For the text-containing cell, return its midpoint in [X, Y] coordinate format. 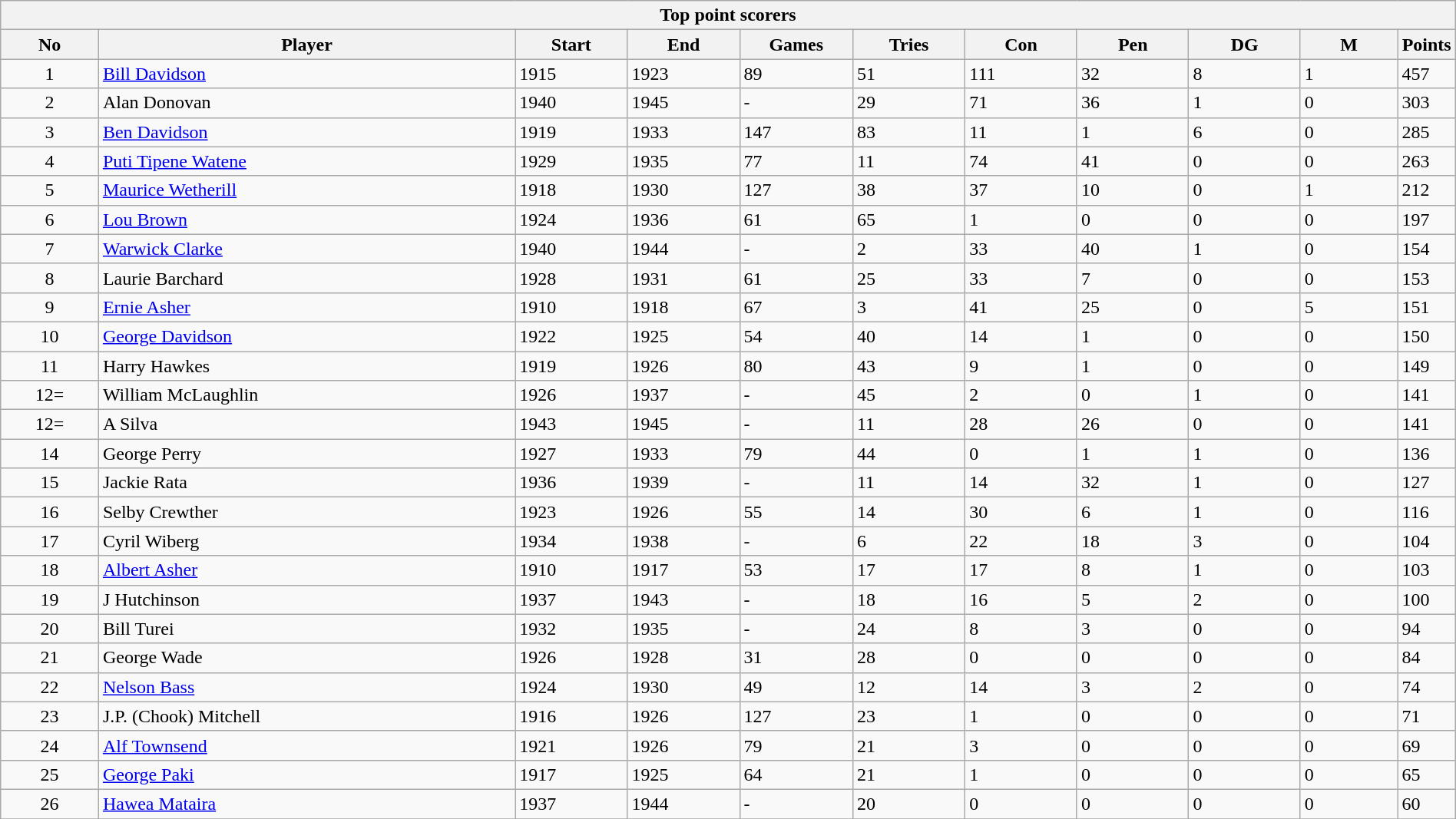
457 [1427, 74]
64 [796, 774]
116 [1427, 512]
44 [908, 454]
1915 [571, 74]
Player [306, 45]
153 [1427, 278]
136 [1427, 454]
Alf Townsend [306, 745]
DG [1244, 45]
Laurie Barchard [306, 278]
36 [1133, 103]
Harry Hawkes [306, 366]
Ben Davidson [306, 132]
1931 [683, 278]
Cyril Wiberg [306, 541]
William McLaughlin [306, 395]
263 [1427, 161]
150 [1427, 336]
George Paki [306, 774]
No [50, 45]
1921 [571, 745]
1916 [571, 716]
Bill Davidson [306, 74]
1927 [571, 454]
Lou Brown [306, 220]
Hawea Mataira [306, 804]
Pen [1133, 45]
53 [796, 570]
M [1348, 45]
A Silva [306, 424]
49 [796, 687]
4 [50, 161]
19 [50, 599]
84 [1427, 658]
69 [1427, 745]
60 [1427, 804]
54 [796, 336]
J.P. (Chook) Mitchell [306, 716]
Top point scorers [728, 15]
Nelson Bass [306, 687]
Start [571, 45]
303 [1427, 103]
51 [908, 74]
12 [908, 687]
83 [908, 132]
55 [796, 512]
1938 [683, 541]
1932 [571, 629]
94 [1427, 629]
1929 [571, 161]
154 [1427, 249]
Puti Tipene Watene [306, 161]
1922 [571, 336]
Games [796, 45]
End [683, 45]
31 [796, 658]
Jackie Rata [306, 483]
Selby Crewther [306, 512]
George Davidson [306, 336]
1934 [571, 541]
George Perry [306, 454]
100 [1427, 599]
149 [1427, 366]
1939 [683, 483]
Warwick Clarke [306, 249]
89 [796, 74]
43 [908, 366]
J Hutchinson [306, 599]
80 [796, 366]
Con [1021, 45]
285 [1427, 132]
Ernie Asher [306, 307]
104 [1427, 541]
Points [1427, 45]
Maurice Wetherill [306, 190]
103 [1427, 570]
147 [796, 132]
Tries [908, 45]
15 [50, 483]
197 [1427, 220]
67 [796, 307]
212 [1427, 190]
111 [1021, 74]
Alan Donovan [306, 103]
77 [796, 161]
Bill Turei [306, 629]
38 [908, 190]
George Wade [306, 658]
37 [1021, 190]
45 [908, 395]
30 [1021, 512]
151 [1427, 307]
Albert Asher [306, 570]
29 [908, 103]
